Return (X, Y) of the center of cell containing provided text 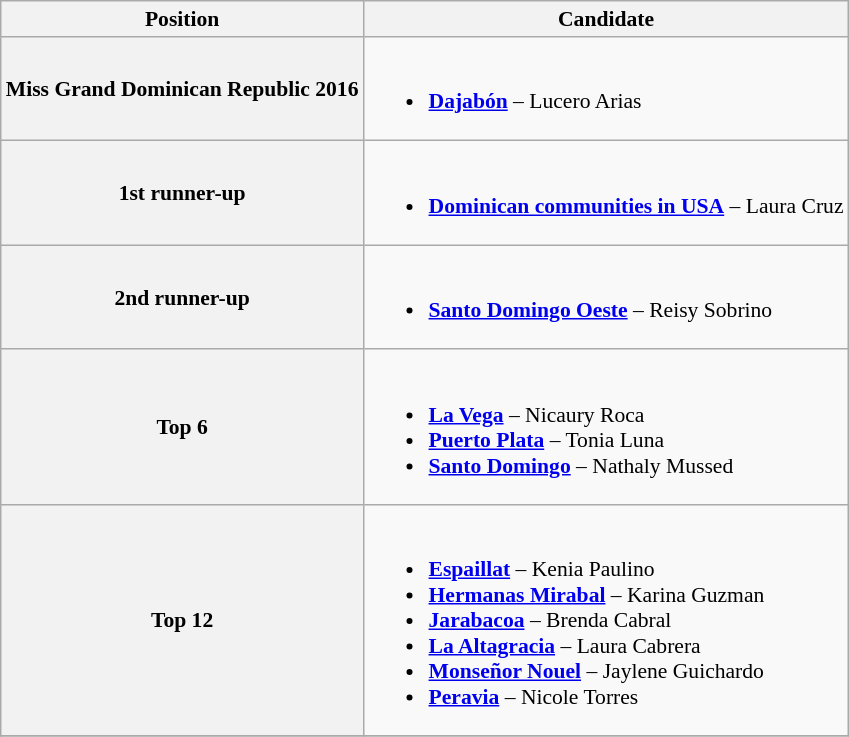
Top 12 (182, 621)
Dajabón – Lucero Arias (606, 89)
Miss Grand Dominican Republic 2016 (182, 89)
La Vega – Nicaury RocaPuerto Plata – Tonia LunaSanto Domingo – Nathaly Mussed (606, 428)
Santo Domingo Oeste – Reisy Sobrino (606, 297)
2nd runner-up (182, 297)
Dominican communities in USA – Laura Cruz (606, 193)
Position (182, 19)
Top 6 (182, 428)
1st runner-up (182, 193)
Candidate (606, 19)
